Capture the cell that displays the provided text and extract its (X, Y) central coordinate. 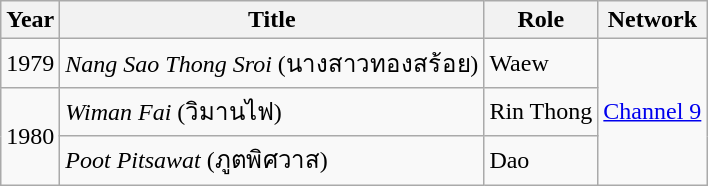
Nang Sao Thong Sroi (นางสาวทองสร้อย) (272, 64)
Channel 9 (652, 112)
Title (272, 20)
1980 (30, 136)
Year (30, 20)
Wiman Fai (วิมานไฟ) (272, 112)
Role (541, 20)
Waew (541, 64)
Dao (541, 160)
1979 (30, 64)
Network (652, 20)
Poot Pitsawat (ภูตพิศวาส) (272, 160)
Rin Thong (541, 112)
